From the cell containing the given text, extract its center point as [x, y] coordinate. 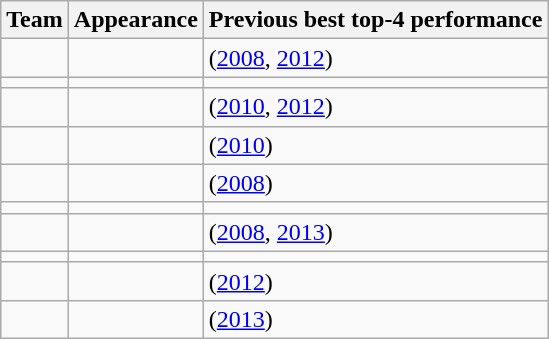
(2008, 2013) [376, 232]
(2008, 2012) [376, 58]
Appearance [136, 20]
Team [35, 20]
(2012) [376, 281]
(2008) [376, 183]
Previous best top-4 performance [376, 20]
(2013) [376, 319]
(2010, 2012) [376, 107]
(2010) [376, 145]
